Return [x, y] of the center of cell containing provided text 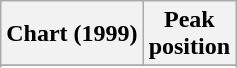
Chart (1999) [72, 34]
Peakposition [189, 34]
